Capture the cell that displays the provided text and extract its [X, Y] central coordinate. 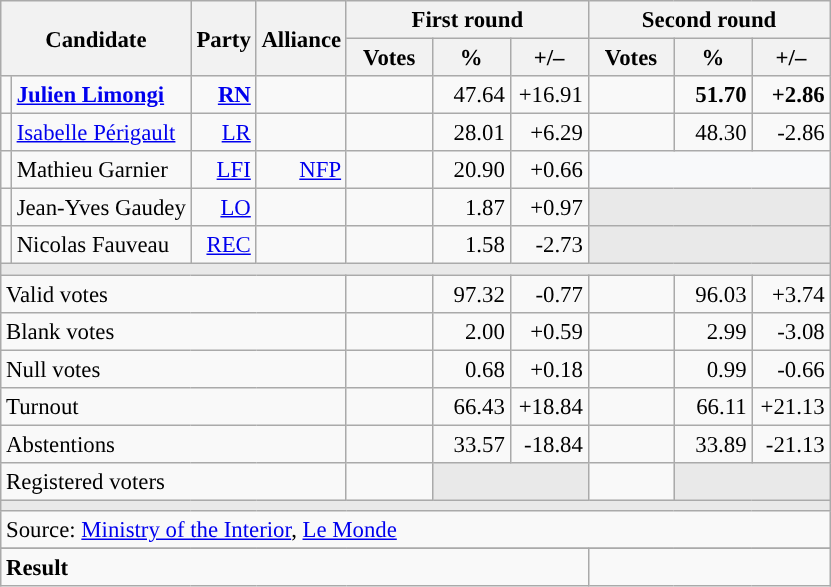
Jean-Yves Gaudey [101, 208]
+0.59 [549, 331]
+0.18 [549, 369]
2.99 [713, 331]
66.43 [471, 406]
-2.86 [791, 133]
Party [224, 38]
NFP [301, 170]
+0.97 [549, 208]
66.11 [713, 406]
Turnout [174, 406]
96.03 [713, 294]
Source: Ministry of the Interior, Le Monde [416, 530]
-21.13 [791, 444]
Second round [709, 20]
+21.13 [791, 406]
LR [224, 133]
+16.91 [549, 95]
First round [467, 20]
-0.77 [549, 294]
Blank votes [174, 331]
REC [224, 245]
Alliance [301, 38]
LFI [224, 170]
+2.86 [791, 95]
2.00 [471, 331]
-18.84 [549, 444]
-0.66 [791, 369]
0.99 [713, 369]
Null votes [174, 369]
Candidate [96, 38]
RN [224, 95]
Julien Limongi [101, 95]
33.57 [471, 444]
Nicolas Fauveau [101, 245]
Mathieu Garnier [101, 170]
51.70 [713, 95]
+18.84 [549, 406]
+0.66 [549, 170]
+6.29 [549, 133]
Abstentions [174, 444]
33.89 [713, 444]
20.90 [471, 170]
Result [294, 567]
48.30 [713, 133]
Valid votes [174, 294]
0.68 [471, 369]
47.64 [471, 95]
Isabelle Périgault [101, 133]
Registered voters [174, 482]
1.87 [471, 208]
-3.08 [791, 331]
-2.73 [549, 245]
1.58 [471, 245]
28.01 [471, 133]
97.32 [471, 294]
LO [224, 208]
+3.74 [791, 294]
